Search for the cell housing the specified text and yield its [x, y] center coordinate. 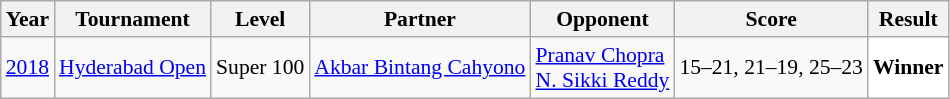
Hyderabad Open [132, 68]
15–21, 21–19, 25–23 [771, 68]
Opponent [602, 19]
Akbar Bintang Cahyono [420, 68]
Super 100 [260, 68]
Tournament [132, 19]
Score [771, 19]
Level [260, 19]
Year [28, 19]
Partner [420, 19]
Pranav Chopra N. Sikki Reddy [602, 68]
Result [908, 19]
Winner [908, 68]
2018 [28, 68]
